Detect which cell encompasses the target text, then output its [x, y] center coordinate. 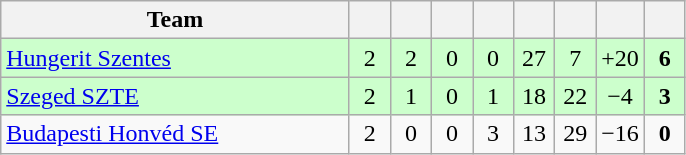
Team [176, 20]
Szeged SZTE [176, 96]
7 [576, 58]
27 [534, 58]
−16 [620, 134]
6 [664, 58]
29 [576, 134]
Hungerit Szentes [176, 58]
+20 [620, 58]
22 [576, 96]
Budapesti Honvéd SE [176, 134]
−4 [620, 96]
13 [534, 134]
18 [534, 96]
